Return the (x, y) coordinate for the center point of the cell that contains the specified text.  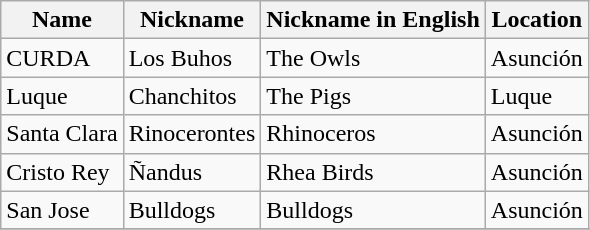
The Pigs (373, 96)
Nickname (192, 20)
Rhea Birds (373, 172)
Ñandus (192, 172)
Cristo Rey (62, 172)
Rinocerontes (192, 134)
CURDA (62, 58)
Rhinoceros (373, 134)
Location (536, 20)
San Jose (62, 210)
Name (62, 20)
Chanchitos (192, 96)
The Owls (373, 58)
Santa Clara (62, 134)
Nickname in English (373, 20)
Los Buhos (192, 58)
